Find where the given text appears and provide that cell's center as [X, Y] coordinate. 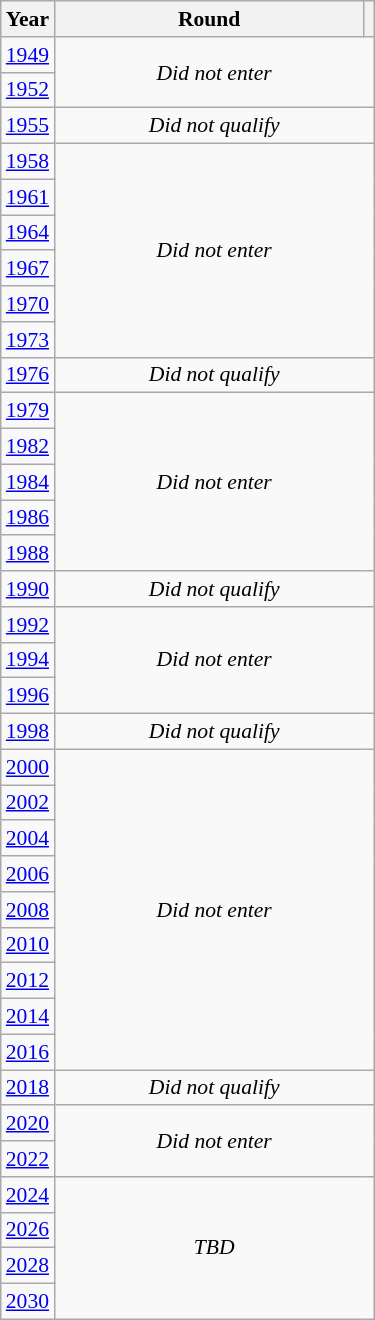
2026 [28, 1230]
1961 [28, 197]
Round [209, 19]
1976 [28, 375]
2004 [28, 839]
1988 [28, 554]
1990 [28, 589]
TBD [214, 1248]
1955 [28, 126]
2020 [28, 1124]
1986 [28, 518]
1973 [28, 340]
1982 [28, 447]
2008 [28, 910]
2022 [28, 1159]
1992 [28, 625]
2016 [28, 1052]
Year [28, 19]
2006 [28, 874]
1996 [28, 696]
2024 [28, 1195]
1979 [28, 411]
1949 [28, 55]
2030 [28, 1302]
2018 [28, 1088]
1970 [28, 304]
2028 [28, 1266]
2002 [28, 803]
1984 [28, 482]
2014 [28, 1017]
2012 [28, 981]
2010 [28, 945]
2000 [28, 767]
1964 [28, 233]
1967 [28, 269]
1998 [28, 732]
1994 [28, 660]
1952 [28, 90]
1958 [28, 162]
